Locate the cell with the specified text and output its (X, Y) center coordinate. 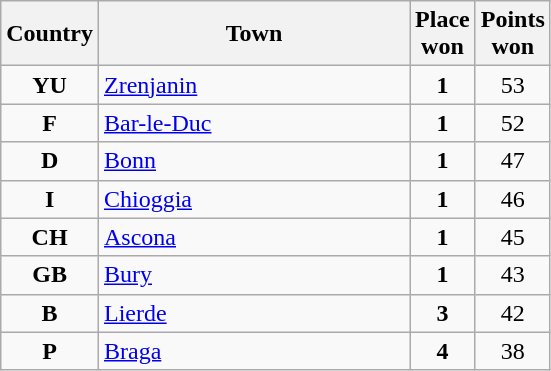
Bury (254, 275)
GB (50, 275)
Points won (512, 34)
Ascona (254, 237)
I (50, 199)
46 (512, 199)
P (50, 351)
38 (512, 351)
42 (512, 313)
Bar-le-Duc (254, 123)
Zrenjanin (254, 85)
B (50, 313)
47 (512, 161)
4 (443, 351)
CH (50, 237)
43 (512, 275)
Bonn (254, 161)
Braga (254, 351)
52 (512, 123)
F (50, 123)
Town (254, 34)
Place won (443, 34)
D (50, 161)
Country (50, 34)
53 (512, 85)
3 (443, 313)
Chioggia (254, 199)
YU (50, 85)
45 (512, 237)
Lierde (254, 313)
